Provide the [X, Y] coordinate of the cell's center where the given text is located.  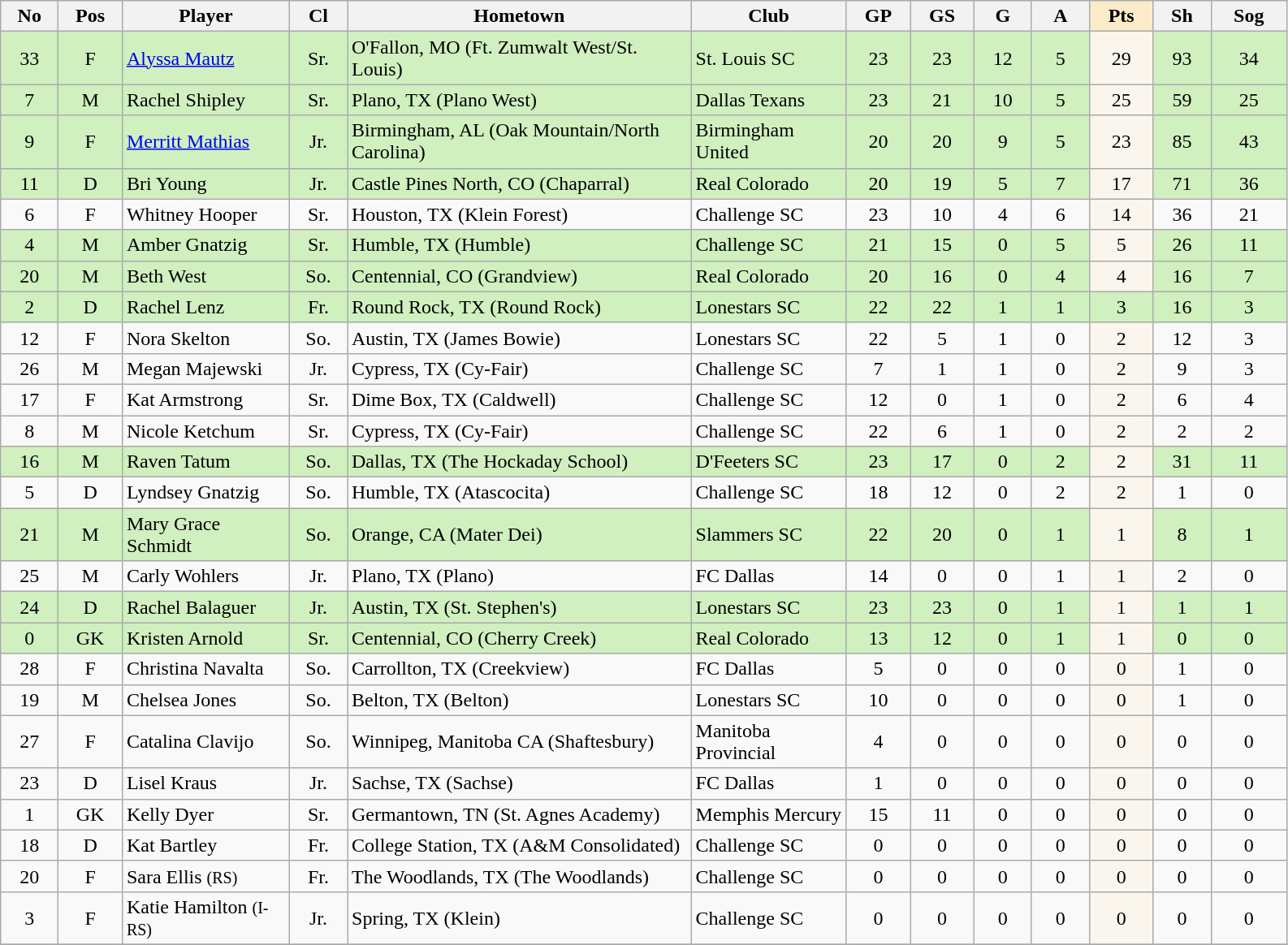
Centennial, CO (Grandview) [520, 276]
Round Rock, TX (Round Rock) [520, 307]
Sachse, TX (Sachse) [520, 783]
Rachel Lenz [205, 307]
13 [879, 638]
Carly Wohlers [205, 576]
Dallas, TX (The Hockaday School) [520, 462]
College Station, TX (A&M Consolidated) [520, 845]
Plano, TX (Plano West) [520, 100]
Pos [91, 16]
St. Louis SC [768, 58]
Chelsea Jones [205, 700]
GP [879, 16]
A [1061, 16]
Humble, TX (Atascocita) [520, 493]
Germantown, TN (St. Agnes Academy) [520, 814]
Nora Skelton [205, 338]
O'Fallon, MO (Ft. Zumwalt West/St. Louis) [520, 58]
D'Feeters SC [768, 462]
43 [1249, 141]
Nicole Ketchum [205, 431]
85 [1182, 141]
Amber Gnatzig [205, 245]
34 [1249, 58]
Player [205, 16]
Whitney Hooper [205, 214]
Sh [1182, 16]
Lisel Kraus [205, 783]
Dallas Texans [768, 100]
Manitoba Provincial [768, 742]
Sara Ellis (RS) [205, 876]
Slammers SC [768, 534]
Spring, TX (Klein) [520, 917]
Austin, TX (St. Stephen's) [520, 607]
Alyssa Mautz [205, 58]
Pts [1121, 16]
Club [768, 16]
27 [29, 742]
24 [29, 607]
Raven Tatum [205, 462]
Dime Box, TX (Caldwell) [520, 399]
Birmingham, AL (Oak Mountain/North Carolina) [520, 141]
Cl [318, 16]
28 [29, 669]
Birmingham United [768, 141]
71 [1182, 183]
29 [1121, 58]
Centennial, CO (Cherry Creek) [520, 638]
Katie Hamilton (I-RS) [205, 917]
Winnipeg, Manitoba CA (Shaftesbury) [520, 742]
Houston, TX (Klein Forest) [520, 214]
Rachel Balaguer [205, 607]
The Woodlands, TX (The Woodlands) [520, 876]
Kat Armstrong [205, 399]
Kelly Dyer [205, 814]
93 [1182, 58]
Christina Navalta [205, 669]
Castle Pines North, CO (Chaparral) [520, 183]
Mary Grace Schmidt [205, 534]
Austin, TX (James Bowie) [520, 338]
Merritt Mathias [205, 141]
Megan Majewski [205, 369]
No [29, 16]
Hometown [520, 16]
33 [29, 58]
Kat Bartley [205, 845]
Beth West [205, 276]
Carrollton, TX (Creekview) [520, 669]
Orange, CA (Mater Dei) [520, 534]
Humble, TX (Humble) [520, 245]
Lyndsey Gnatzig [205, 493]
Rachel Shipley [205, 100]
Kristen Arnold [205, 638]
Bri Young [205, 183]
59 [1182, 100]
GS [942, 16]
Plano, TX (Plano) [520, 576]
Belton, TX (Belton) [520, 700]
G [1002, 16]
Memphis Mercury [768, 814]
31 [1182, 462]
Catalina Clavijo [205, 742]
Sog [1249, 16]
